Output the [x, y] coordinate of the center of the cell containing the given text.  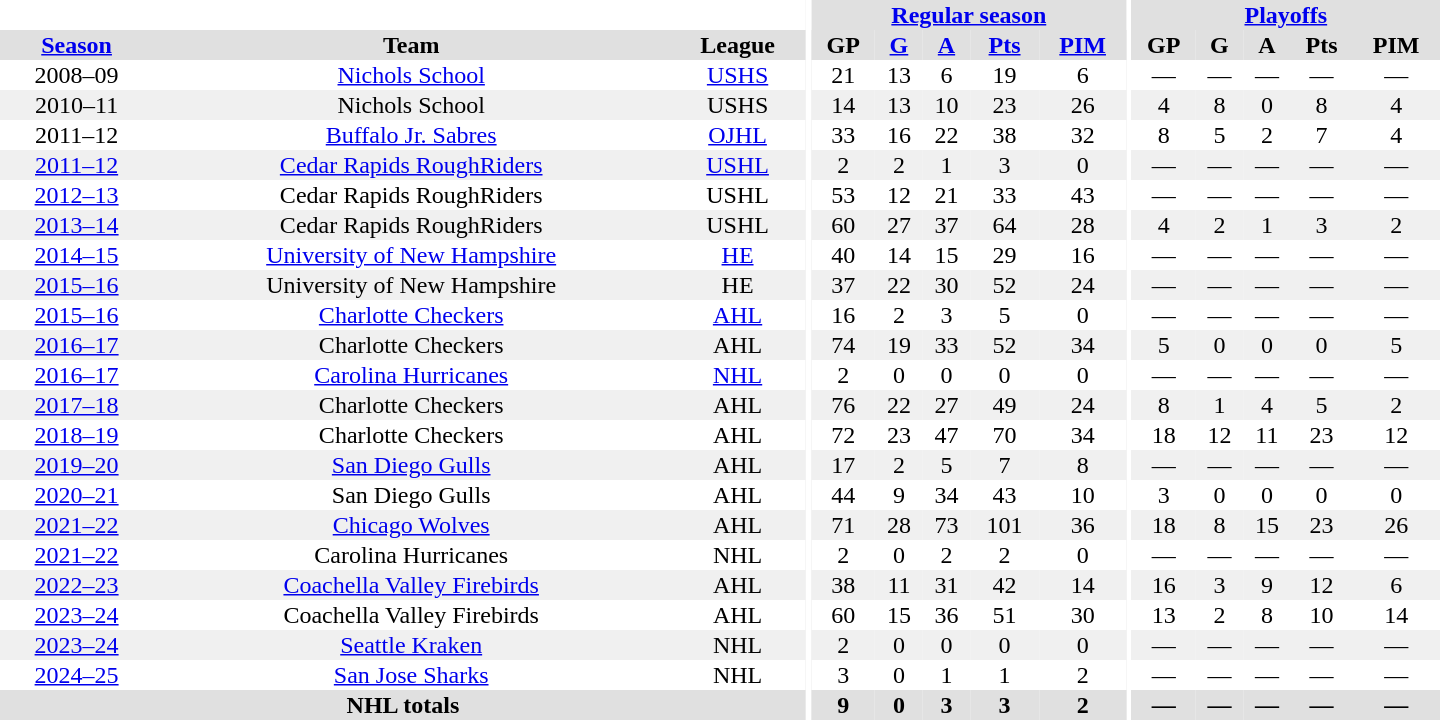
OJHL [738, 135]
2013–14 [76, 225]
NHL totals [403, 705]
Playoffs [1286, 15]
San Jose Sharks [411, 675]
2014–15 [76, 255]
17 [843, 465]
44 [843, 495]
42 [1004, 585]
32 [1082, 135]
2020–21 [76, 495]
2019–20 [76, 465]
2017–18 [76, 405]
2010–11 [76, 105]
31 [947, 585]
Season [76, 45]
49 [1004, 405]
47 [947, 435]
2018–19 [76, 435]
Buffalo Jr. Sabres [411, 135]
Regular season [968, 15]
53 [843, 195]
Team [411, 45]
76 [843, 405]
71 [843, 525]
64 [1004, 225]
Seattle Kraken [411, 645]
74 [843, 345]
League [738, 45]
2022–23 [76, 585]
2008–09 [76, 75]
29 [1004, 255]
40 [843, 255]
2012–13 [76, 195]
51 [1004, 615]
73 [947, 525]
72 [843, 435]
101 [1004, 525]
2024–25 [76, 675]
Chicago Wolves [411, 525]
70 [1004, 435]
